Output the [X, Y] coordinate of the center of the cell containing the given text.  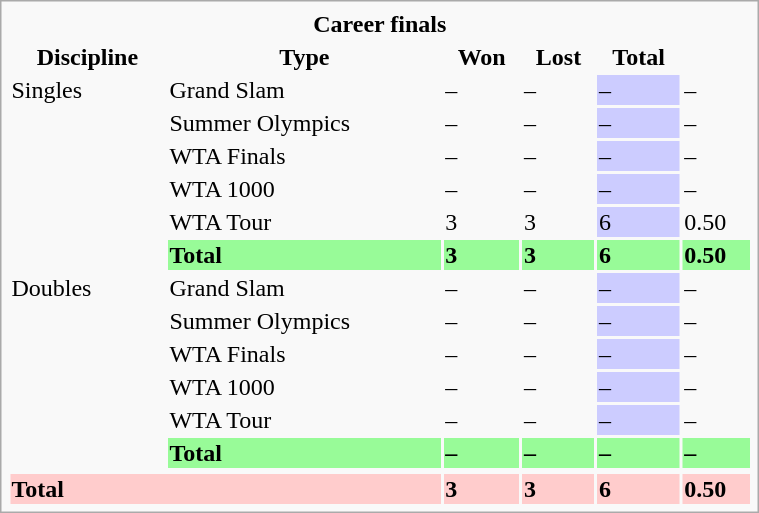
Discipline [88, 57]
Won [482, 57]
Singles [88, 172]
Career finals [380, 24]
Lost [559, 57]
Type [304, 57]
Doubles [88, 370]
